Extract the [X, Y] coordinate from the center of the cell holding the provided text.  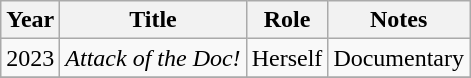
Notes [399, 20]
Attack of the Doc! [153, 58]
Documentary [399, 58]
Year [30, 20]
Role [287, 20]
2023 [30, 58]
Title [153, 20]
Herself [287, 58]
